Identify which cell holds the provided text, then report its (x, y) central coordinate. 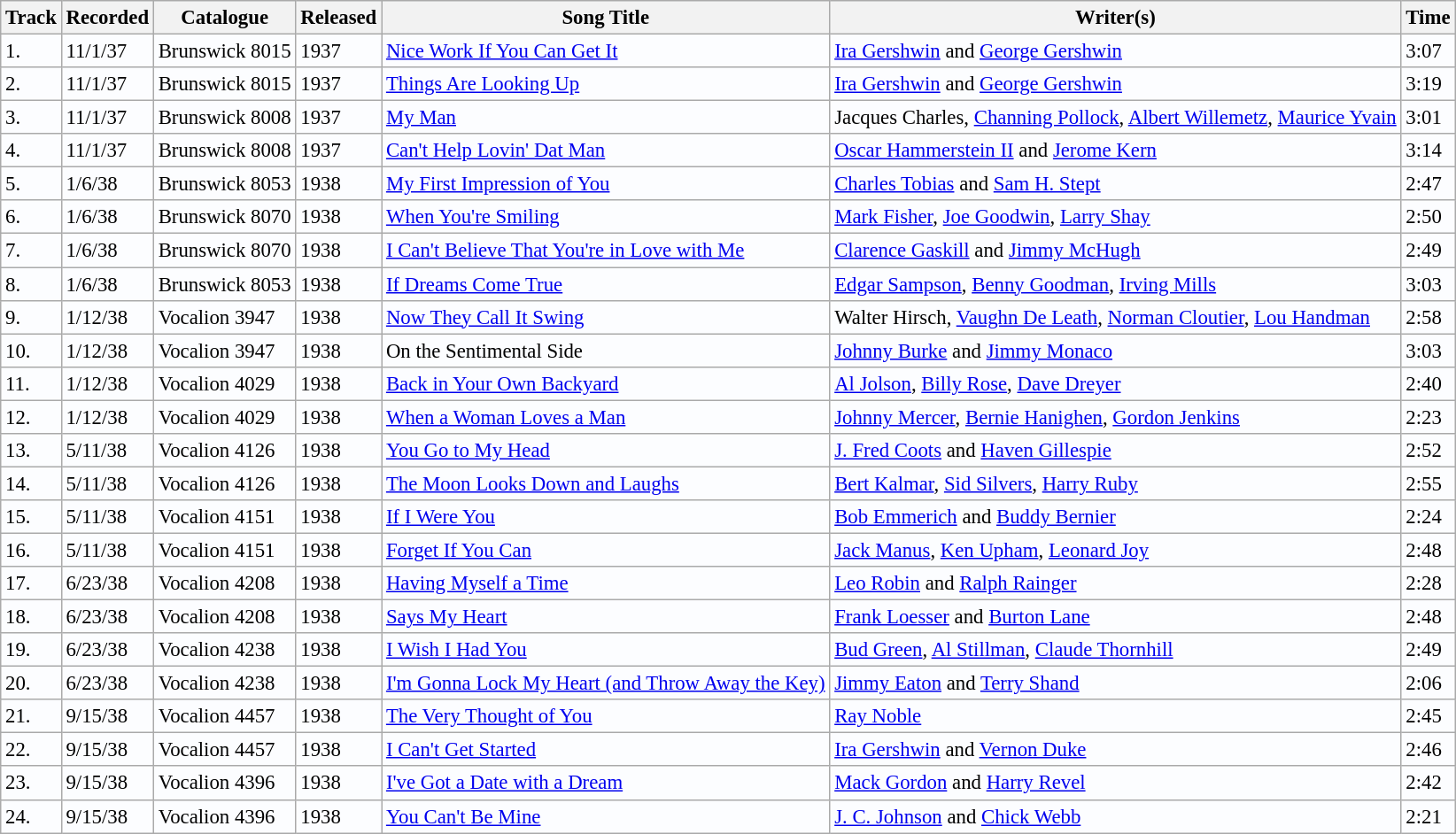
Jacques Charles, Channing Pollock, Albert Willemetz, Maurice Yvain (1116, 118)
2:46 (1428, 750)
3:07 (1428, 51)
Now They Call It Swing (606, 317)
You Go to My Head (606, 451)
2:47 (1428, 184)
Nice Work If You Can Get It (606, 51)
24. (31, 816)
19. (31, 650)
Recorded (107, 18)
Jack Manus, Ken Upham, Leonard Joy (1116, 550)
Says My Heart (606, 617)
Walter Hirsch, Vaughn De Leath, Norman Cloutier, Lou Handman (1116, 317)
5. (31, 184)
3:01 (1428, 118)
1. (31, 51)
On the Sentimental Side (606, 351)
3. (31, 118)
3:14 (1428, 151)
21. (31, 716)
Charles Tobias and Sam H. Stept (1116, 184)
My Man (606, 118)
2:21 (1428, 816)
Released (338, 18)
Jimmy Eaton and Terry Shand (1116, 683)
8. (31, 284)
15. (31, 517)
Catalogue (225, 18)
Bert Kalmar, Sid Silvers, Harry Ruby (1116, 483)
2:55 (1428, 483)
Bud Green, Al Stillman, Claude Thornhill (1116, 650)
I Can't Believe That You're in Love with Me (606, 251)
Johnny Burke and Jimmy Monaco (1116, 351)
18. (31, 617)
Frank Loesser and Burton Lane (1116, 617)
Al Jolson, Billy Rose, Dave Dreyer (1116, 383)
10. (31, 351)
Edgar Sampson, Benny Goodman, Irving Mills (1116, 284)
2:28 (1428, 583)
The Moon Looks Down and Laughs (606, 483)
The Very Thought of You (606, 716)
Leo Robin and Ralph Rainger (1116, 583)
16. (31, 550)
J. C. Johnson and Chick Webb (1116, 816)
14. (31, 483)
Clarence Gaskill and Jimmy McHugh (1116, 251)
If I Were You (606, 517)
I've Got a Date with a Dream (606, 784)
11. (31, 383)
Writer(s) (1116, 18)
Mack Gordon and Harry Revel (1116, 784)
If Dreams Come True (606, 284)
Johnny Mercer, Bernie Hanighen, Gordon Jenkins (1116, 417)
4. (31, 151)
Track (31, 18)
2:40 (1428, 383)
I'm Gonna Lock My Heart (and Throw Away the Key) (606, 683)
2:42 (1428, 784)
9. (31, 317)
12. (31, 417)
I Wish I Had You (606, 650)
3:19 (1428, 84)
2:06 (1428, 683)
6. (31, 217)
20. (31, 683)
I Can't Get Started (606, 750)
Ira Gershwin and Vernon Duke (1116, 750)
Back in Your Own Backyard (606, 383)
My First Impression of You (606, 184)
You Can't Be Mine (606, 816)
2:45 (1428, 716)
Song Title (606, 18)
7. (31, 251)
When a Woman Loves a Man (606, 417)
17. (31, 583)
When You're Smiling (606, 217)
23. (31, 784)
2:24 (1428, 517)
Forget If You Can (606, 550)
Mark Fisher, Joe Goodwin, Larry Shay (1116, 217)
Time (1428, 18)
2. (31, 84)
J. Fred Coots and Haven Gillespie (1116, 451)
2:23 (1428, 417)
Bob Emmerich and Buddy Bernier (1116, 517)
22. (31, 750)
Can't Help Lovin' Dat Man (606, 151)
Oscar Hammerstein II and Jerome Kern (1116, 151)
2:58 (1428, 317)
2:50 (1428, 217)
2:52 (1428, 451)
Things Are Looking Up (606, 84)
Having Myself a Time (606, 583)
13. (31, 451)
Ray Noble (1116, 716)
